Output the (X, Y) coordinate of the center of the cell containing the given text.  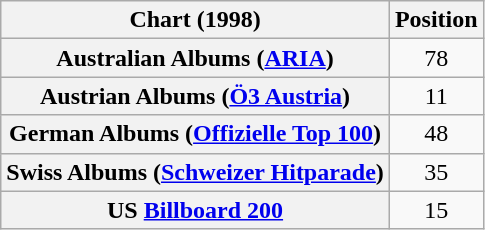
35 (436, 172)
Position (436, 20)
48 (436, 134)
Australian Albums (ARIA) (196, 58)
78 (436, 58)
11 (436, 96)
15 (436, 210)
US Billboard 200 (196, 210)
German Albums (Offizielle Top 100) (196, 134)
Austrian Albums (Ö3 Austria) (196, 96)
Swiss Albums (Schweizer Hitparade) (196, 172)
Chart (1998) (196, 20)
